Locate the cell with the specified text and output its [X, Y] center coordinate. 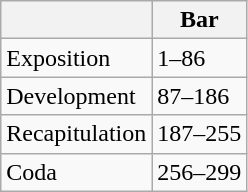
Development [76, 96]
Coda [76, 172]
256–299 [200, 172]
87–186 [200, 96]
Exposition [76, 58]
1–86 [200, 58]
Bar [200, 20]
187–255 [200, 134]
Recapitulation [76, 134]
